Scan for the cell matching the given text and deliver its [x, y] coordinate at center. 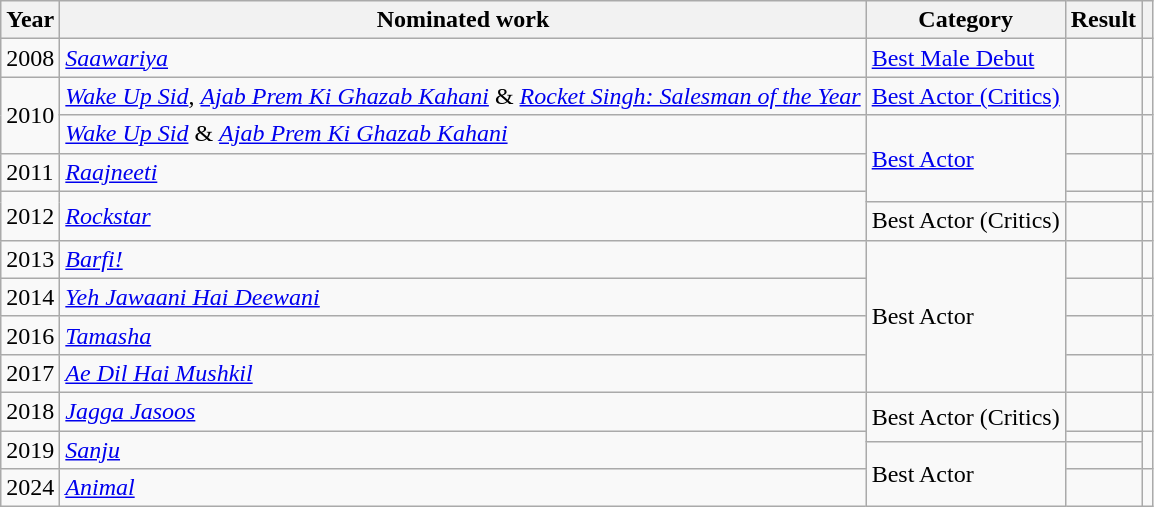
Rockstar [463, 216]
Raajneeti [463, 172]
2014 [30, 297]
Tamasha [463, 335]
2016 [30, 335]
Sanju [463, 449]
2008 [30, 58]
Wake Up Sid, Ajab Prem Ki Ghazab Kahani & Rocket Singh: Salesman of the Year [463, 96]
Result [1103, 20]
2019 [30, 449]
Animal [463, 488]
Category [966, 20]
Barfi! [463, 259]
Yeh Jawaani Hai Deewani [463, 297]
2018 [30, 411]
Best Male Debut [966, 58]
Saawariya [463, 58]
2011 [30, 172]
Year [30, 20]
2013 [30, 259]
Ae Dil Hai Mushkil [463, 373]
2017 [30, 373]
Jagga Jasoos [463, 411]
2010 [30, 115]
2024 [30, 488]
2012 [30, 216]
Nominated work [463, 20]
Wake Up Sid & Ajab Prem Ki Ghazab Kahani [463, 134]
